Identify which cell holds the provided text, then report its [X, Y] central coordinate. 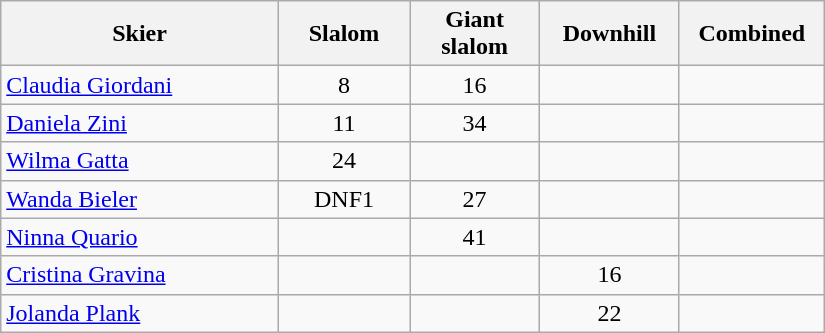
8 [344, 85]
34 [475, 123]
41 [475, 237]
Skier [140, 34]
Combined [752, 34]
Downhill [610, 34]
Daniela Zini [140, 123]
Giant slalom [475, 34]
Cristina Gravina [140, 275]
22 [610, 313]
Jolanda Plank [140, 313]
24 [344, 161]
Wanda Bieler [140, 199]
Slalom [344, 34]
11 [344, 123]
27 [475, 199]
Claudia Giordani [140, 85]
DNF1 [344, 199]
Wilma Gatta [140, 161]
Ninna Quario [140, 237]
